Extract the [x, y] coordinate from the center of the cell holding the provided text.  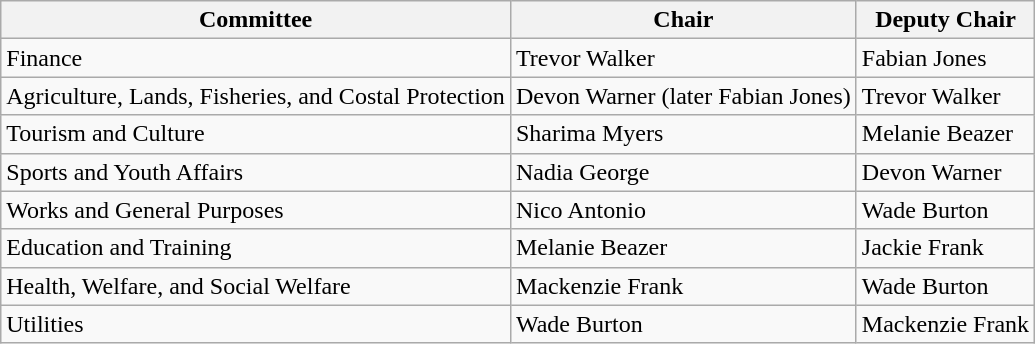
Committee [256, 20]
Agriculture, Lands, Fisheries, and Costal Protection [256, 96]
Education and Training [256, 248]
Devon Warner (later Fabian Jones) [683, 96]
Utilities [256, 324]
Devon Warner [945, 172]
Finance [256, 58]
Nico Antonio [683, 210]
Chair [683, 20]
Deputy Chair [945, 20]
Works and General Purposes [256, 210]
Nadia George [683, 172]
Tourism and Culture [256, 134]
Sports and Youth Affairs [256, 172]
Health, Welfare, and Social Welfare [256, 286]
Sharima Myers [683, 134]
Fabian Jones [945, 58]
Jackie Frank [945, 248]
